Return the (x, y) coordinate for the center point of the cell that contains the specified text.  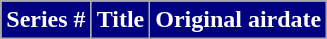
Original airdate (238, 20)
Title (120, 20)
Series # (46, 20)
